Locate the cell with the specified text and output its [x, y] center coordinate. 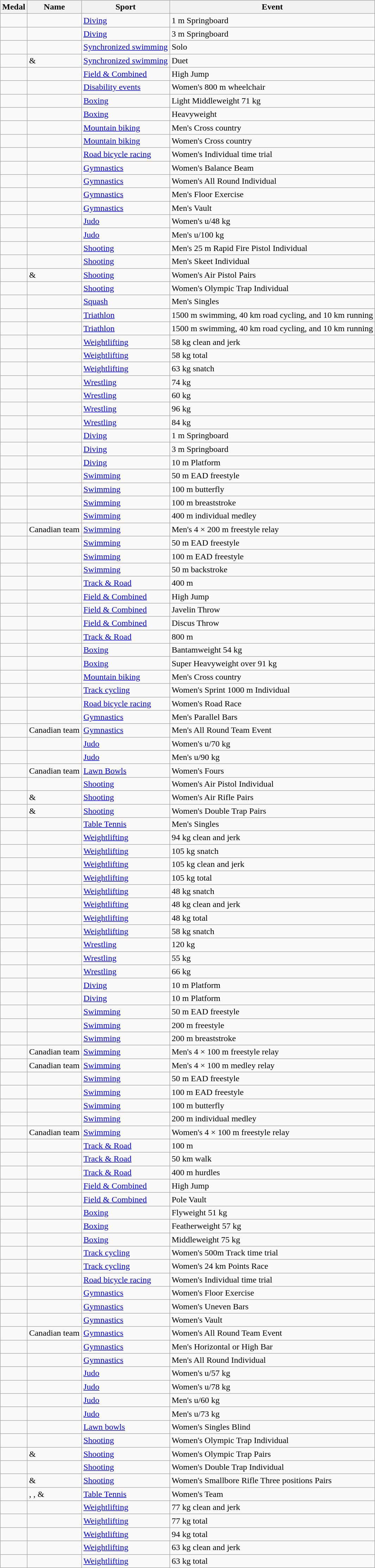
Lawn Bowls [125, 770]
Men's All Round Individual [273, 1360]
74 kg [273, 382]
Women's Cross country [273, 141]
Women's Road Race [273, 704]
Men's 4 × 200 m freestyle relay [273, 529]
Women's Air Pistol Pairs [273, 275]
Men's u/90 kg [273, 757]
800 m [273, 637]
60 kg [273, 396]
Women's 500m Track time trial [273, 1253]
Women's 4 × 100 m freestyle relay [273, 1132]
400 m hurdles [273, 1172]
200 m freestyle [273, 1025]
Bantamweight 54 kg [273, 650]
Javelin Throw [273, 610]
Solo [273, 47]
Women's Air Pistol Individual [273, 784]
Featherweight 57 kg [273, 1226]
Women's u/48 kg [273, 221]
48 kg snatch [273, 891]
Men's Horizontal or High Bar [273, 1347]
77 kg clean and jerk [273, 1507]
Women's All Round Individual [273, 181]
Men's 25 m Rapid Fire Pistol Individual [273, 248]
66 kg [273, 971]
Women's Olympic Trap Pairs [273, 1454]
Men's Vault [273, 208]
400 m individual medley [273, 516]
50 m backstroke [273, 569]
105 kg clean and jerk [273, 864]
Men's All Round Team Event [273, 730]
48 kg clean and jerk [273, 905]
94 kg clean and jerk [273, 838]
48 kg total [273, 918]
Men's 4 × 100 m freestyle relay [273, 1052]
77 kg total [273, 1521]
63 kg snatch [273, 369]
Men's u/60 kg [273, 1400]
Women's Sprint 1000 m Individual [273, 690]
Women's Double Trap Individual [273, 1467]
58 kg clean and jerk [273, 342]
Middleweight 75 kg [273, 1239]
Women's Balance Beam [273, 168]
Women's 24 km Points Race [273, 1266]
Men's Floor Exercise [273, 195]
Flyweight 51 kg [273, 1213]
Women's Fours [273, 770]
94 kg total [273, 1534]
100 m [273, 1146]
120 kg [273, 945]
Men's Parallel Bars [273, 717]
100 m breaststroke [273, 503]
Name [54, 7]
96 kg [273, 409]
50 km walk [273, 1159]
58 kg total [273, 355]
63 kg clean and jerk [273, 1548]
Women's All Round Team Event [273, 1333]
Women's Air Rifle Pairs [273, 797]
200 m breaststroke [273, 1039]
Women's 800 m wheelchair [273, 87]
Women's Vault [273, 1320]
105 kg snatch [273, 851]
Men's 4 × 100 m medley relay [273, 1065]
Men's u/73 kg [273, 1413]
Duet [273, 61]
Pole Vault [273, 1199]
84 kg [273, 422]
Women's Double Trap Pairs [273, 811]
63 kg total [273, 1561]
Light Middleweight 71 kg [273, 101]
Women's u/78 kg [273, 1387]
Women's Uneven Bars [273, 1306]
105 kg total [273, 878]
Lawn bowls [125, 1427]
Discus Throw [273, 623]
Women's Team [273, 1494]
Women's u/57 kg [273, 1373]
Heavyweight [273, 114]
, , & [54, 1494]
Sport [125, 7]
Event [273, 7]
Super Heavyweight over 91 kg [273, 663]
400 m [273, 583]
58 kg snatch [273, 931]
Men's u/100 kg [273, 235]
Women's u/70 kg [273, 744]
Women's Singles Blind [273, 1427]
Women's Floor Exercise [273, 1293]
Medal [14, 7]
55 kg [273, 958]
200 m individual medley [273, 1119]
Men's Skeet Individual [273, 262]
Women's Smallbore Rifle Three positions Pairs [273, 1481]
Disability events [125, 87]
Squash [125, 302]
